Find where the given text appears and provide that cell's center as (x, y) coordinate. 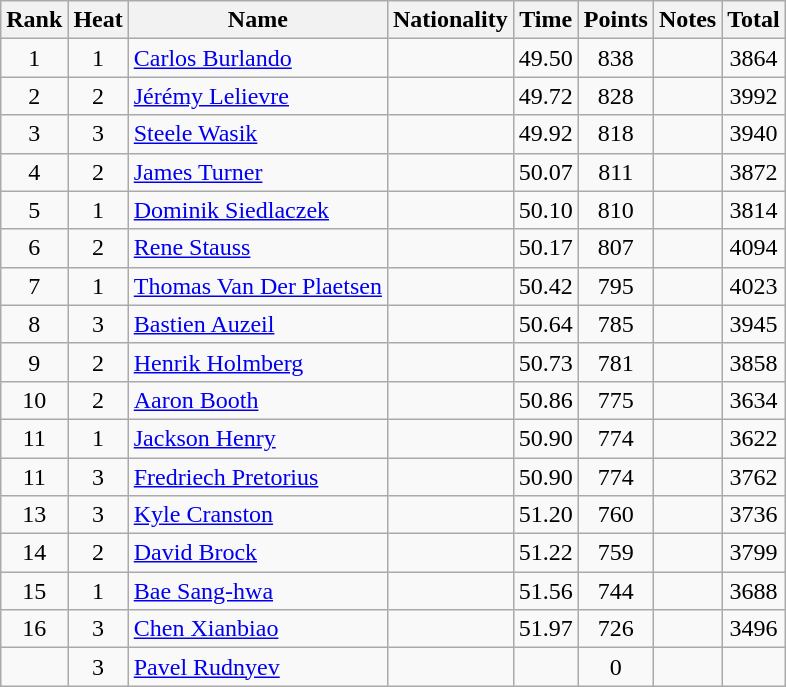
5 (34, 210)
50.17 (546, 248)
3736 (754, 515)
3858 (754, 362)
Points (616, 20)
3992 (754, 96)
9 (34, 362)
760 (616, 515)
3864 (754, 58)
David Brock (258, 553)
Rank (34, 20)
49.50 (546, 58)
4 (34, 172)
Jérémy Lelievre (258, 96)
811 (616, 172)
16 (34, 629)
51.22 (546, 553)
Aaron Booth (258, 400)
Steele Wasik (258, 134)
Total (754, 20)
15 (34, 591)
Notes (687, 20)
Pavel Rudnyev (258, 667)
13 (34, 515)
Time (546, 20)
7 (34, 286)
Heat (98, 20)
51.97 (546, 629)
828 (616, 96)
Bae Sang-hwa (258, 591)
Thomas Van Der Plaetsen (258, 286)
Fredriech Pretorius (258, 477)
50.86 (546, 400)
49.92 (546, 134)
807 (616, 248)
3634 (754, 400)
0 (616, 667)
726 (616, 629)
3496 (754, 629)
51.56 (546, 591)
785 (616, 324)
3799 (754, 553)
50.07 (546, 172)
Kyle Cranston (258, 515)
4023 (754, 286)
8 (34, 324)
795 (616, 286)
14 (34, 553)
Henrik Holmberg (258, 362)
Bastien Auzeil (258, 324)
49.72 (546, 96)
3622 (754, 438)
781 (616, 362)
838 (616, 58)
3814 (754, 210)
Name (258, 20)
Chen Xianbiao (258, 629)
3688 (754, 591)
3945 (754, 324)
Jackson Henry (258, 438)
3940 (754, 134)
Nationality (450, 20)
50.64 (546, 324)
3762 (754, 477)
759 (616, 553)
Rene Stauss (258, 248)
744 (616, 591)
775 (616, 400)
Dominik Siedlaczek (258, 210)
50.10 (546, 210)
6 (34, 248)
51.20 (546, 515)
4094 (754, 248)
10 (34, 400)
James Turner (258, 172)
Carlos Burlando (258, 58)
50.42 (546, 286)
3872 (754, 172)
810 (616, 210)
818 (616, 134)
50.73 (546, 362)
